Scan for the cell matching the given text and deliver its (x, y) coordinate at center. 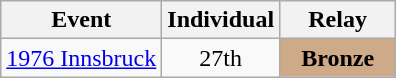
Event (82, 20)
Relay (338, 20)
1976 Innsbruck (82, 58)
Individual (221, 20)
Bronze (338, 58)
27th (221, 58)
